Scan for the cell matching the given text and deliver its [x, y] coordinate at center. 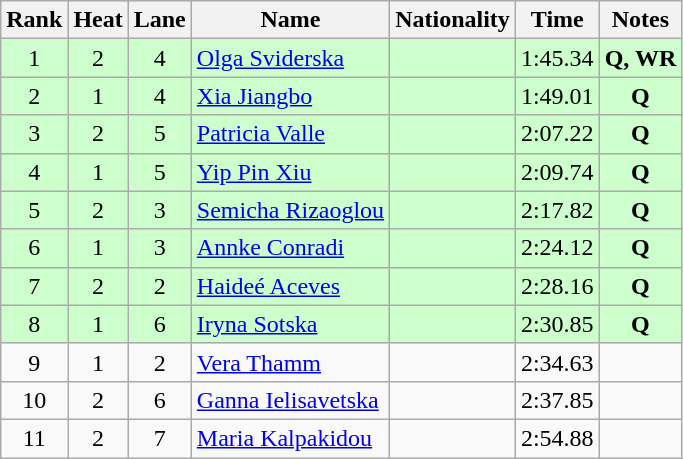
Time [557, 20]
Notes [640, 20]
11 [34, 438]
Ganna Ielisavetska [290, 400]
10 [34, 400]
2:28.16 [557, 286]
Patricia Valle [290, 134]
Q, WR [640, 58]
9 [34, 362]
1:45.34 [557, 58]
Nationality [453, 20]
Annke Conradi [290, 248]
Iryna Sotska [290, 324]
2:07.22 [557, 134]
Name [290, 20]
1:49.01 [557, 96]
Rank [34, 20]
2:37.85 [557, 400]
2:34.63 [557, 362]
Olga Sviderska [290, 58]
Semicha Rizaoglou [290, 210]
2:09.74 [557, 172]
2:24.12 [557, 248]
2:30.85 [557, 324]
Lane [160, 20]
Vera Thamm [290, 362]
Yip Pin Xiu [290, 172]
Xia Jiangbo [290, 96]
8 [34, 324]
Maria Kalpakidou [290, 438]
2:17.82 [557, 210]
2:54.88 [557, 438]
Heat [98, 20]
Haideé Aceves [290, 286]
